For the text-containing cell, return its midpoint in [X, Y] coordinate format. 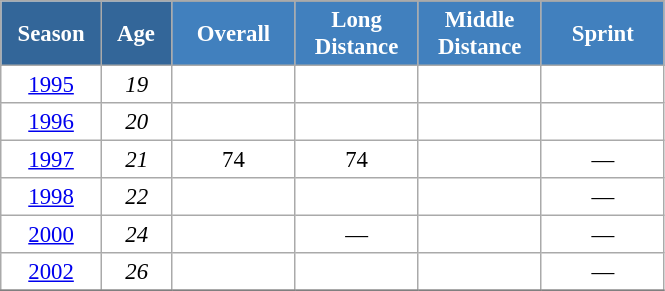
20 [136, 122]
Middle Distance [480, 34]
19 [136, 85]
Long Distance [356, 34]
22 [136, 197]
1997 [52, 160]
1995 [52, 85]
Overall [234, 34]
21 [136, 160]
1998 [52, 197]
Season [52, 34]
Age [136, 34]
24 [136, 235]
2000 [52, 235]
Sprint [602, 34]
1996 [52, 122]
